Extract the (x, y) coordinate from the center of the cell holding the provided text.  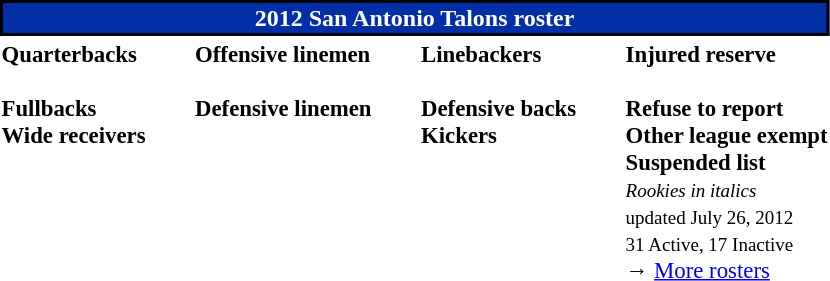
2012 San Antonio Talons roster (414, 18)
